Extract the [X, Y] coordinate from the center of the cell holding the provided text.  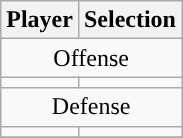
Defense [92, 107]
Selection [130, 20]
Offense [92, 58]
Player [40, 20]
